Scan for the cell matching the given text and deliver its [X, Y] coordinate at center. 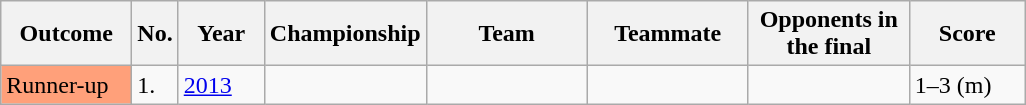
Team [506, 34]
Teammate [668, 34]
No. [155, 34]
Runner-up [66, 85]
Opponents in the final [828, 34]
Score [967, 34]
1–3 (m) [967, 85]
2013 [221, 85]
1. [155, 85]
Outcome [66, 34]
Championship [345, 34]
Year [221, 34]
